Scan for the cell matching the given text and deliver its [x, y] coordinate at center. 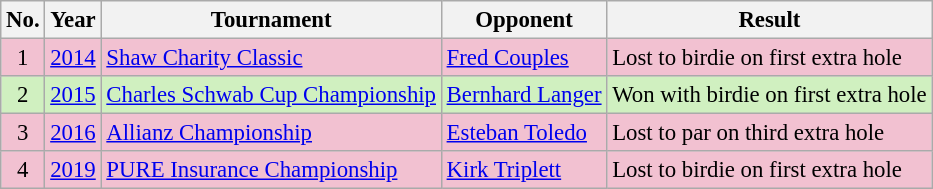
Lost to par on third extra hole [770, 133]
2 [23, 95]
Kirk Triplett [524, 170]
Esteban Toledo [524, 133]
Charles Schwab Cup Championship [271, 95]
Tournament [271, 20]
Year [73, 20]
2014 [73, 58]
No. [23, 20]
Won with birdie on first extra hole [770, 95]
PURE Insurance Championship [271, 170]
Shaw Charity Classic [271, 58]
2016 [73, 133]
Fred Couples [524, 58]
Opponent [524, 20]
Bernhard Langer [524, 95]
2019 [73, 170]
4 [23, 170]
2015 [73, 95]
Result [770, 20]
3 [23, 133]
Allianz Championship [271, 133]
1 [23, 58]
